Return [x, y] of the center of cell containing provided text 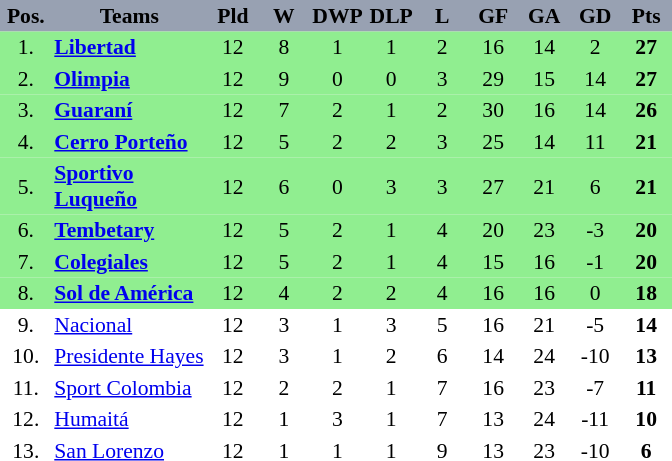
-1 [596, 262]
Libertad [129, 48]
2. [26, 79]
DLP [392, 16]
Olimpia [129, 79]
8. [26, 294]
12. [26, 420]
29 [494, 79]
Sport Colombia [129, 388]
Humaitá [129, 420]
3. [26, 110]
Sportivo Luqueño [129, 186]
Colegiales [129, 262]
10. [26, 356]
11. [26, 388]
9 [284, 79]
-3 [596, 230]
6. [26, 230]
Pos. [26, 16]
Pld [232, 16]
DWP [337, 16]
Guaraní [129, 110]
-7 [596, 388]
Presidente Hayes [129, 356]
8 [284, 48]
18 [646, 294]
Pts [646, 16]
GD [596, 16]
Tembetary [129, 230]
30 [494, 110]
25 [494, 142]
10 [646, 420]
GF [494, 16]
Cerro Porteño [129, 142]
5. [26, 186]
1. [26, 48]
-5 [596, 325]
26 [646, 110]
9. [26, 325]
4. [26, 142]
-10 [596, 356]
GA [544, 16]
Sol de América [129, 294]
L [442, 16]
7. [26, 262]
-11 [596, 420]
Nacional [129, 325]
Teams [129, 16]
W [284, 16]
